Detect which cell encompasses the target text, then output its [X, Y] center coordinate. 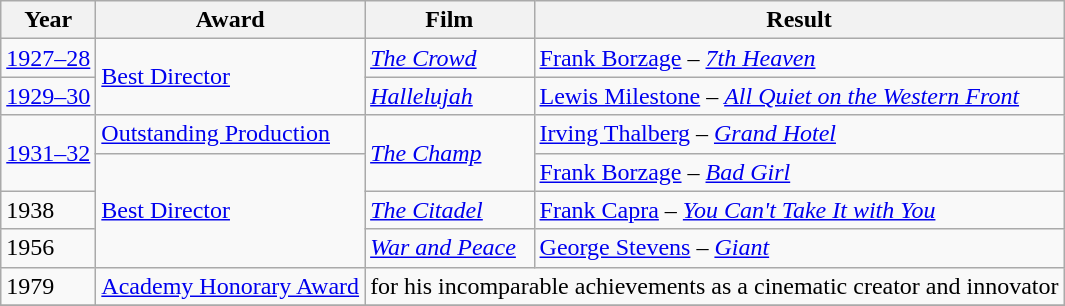
1927–28 [48, 58]
1931–32 [48, 153]
1938 [48, 210]
Film [450, 20]
George Stevens – Giant [799, 248]
Academy Honorary Award [230, 286]
for his incomparable achievements as a cinematic creator and innovator [714, 286]
Lewis Milestone – All Quiet on the Western Front [799, 96]
Award [230, 20]
Irving Thalberg – Grand Hotel [799, 134]
Hallelujah [450, 96]
Year [48, 20]
The Champ [450, 153]
The Citadel [450, 210]
Result [799, 20]
1929–30 [48, 96]
The Crowd [450, 58]
Frank Borzage – Bad Girl [799, 172]
Frank Borzage – 7th Heaven [799, 58]
1956 [48, 248]
Outstanding Production [230, 134]
1979 [48, 286]
Frank Capra – You Can't Take It with You [799, 210]
War and Peace [450, 248]
